Locate the cell with the specified text and output its [x, y] center coordinate. 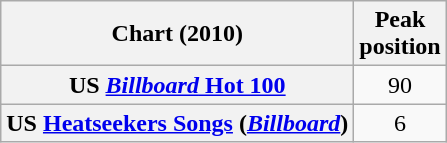
Chart (2010) [178, 34]
US Billboard Hot 100 [178, 85]
Peakposition [400, 34]
6 [400, 123]
US Heatseekers Songs (Billboard) [178, 123]
90 [400, 85]
